Identify which cell holds the provided text, then report its (X, Y) central coordinate. 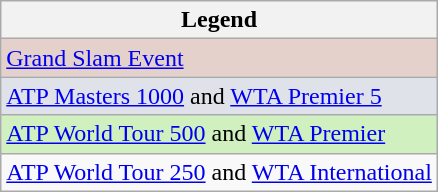
ATP World Tour 250 and WTA International (220, 172)
ATP Masters 1000 and WTA Premier 5 (220, 96)
ATP World Tour 500 and WTA Premier (220, 134)
Legend (220, 20)
Grand Slam Event (220, 58)
